For the text-containing cell, return its midpoint in [x, y] coordinate format. 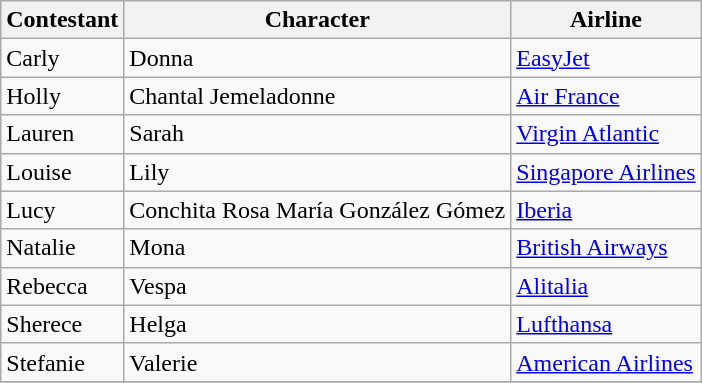
Stefanie [62, 362]
Character [318, 20]
Conchita Rosa María González Gómez [318, 210]
Lucy [62, 210]
Mona [318, 248]
Iberia [606, 210]
Alitalia [606, 286]
Singapore Airlines [606, 172]
Lauren [62, 134]
Chantal Jemeladonne [318, 96]
Sarah [318, 134]
Airline [606, 20]
Virgin Atlantic [606, 134]
British Airways [606, 248]
Donna [318, 58]
Contestant [62, 20]
Holly [62, 96]
Helga [318, 324]
Lufthansa [606, 324]
Air France [606, 96]
Valerie [318, 362]
Rebecca [62, 286]
Sherece [62, 324]
American Airlines [606, 362]
Carly [62, 58]
EasyJet [606, 58]
Louise [62, 172]
Natalie [62, 248]
Lily [318, 172]
Vespa [318, 286]
